Search for the cell housing the specified text and yield its (x, y) center coordinate. 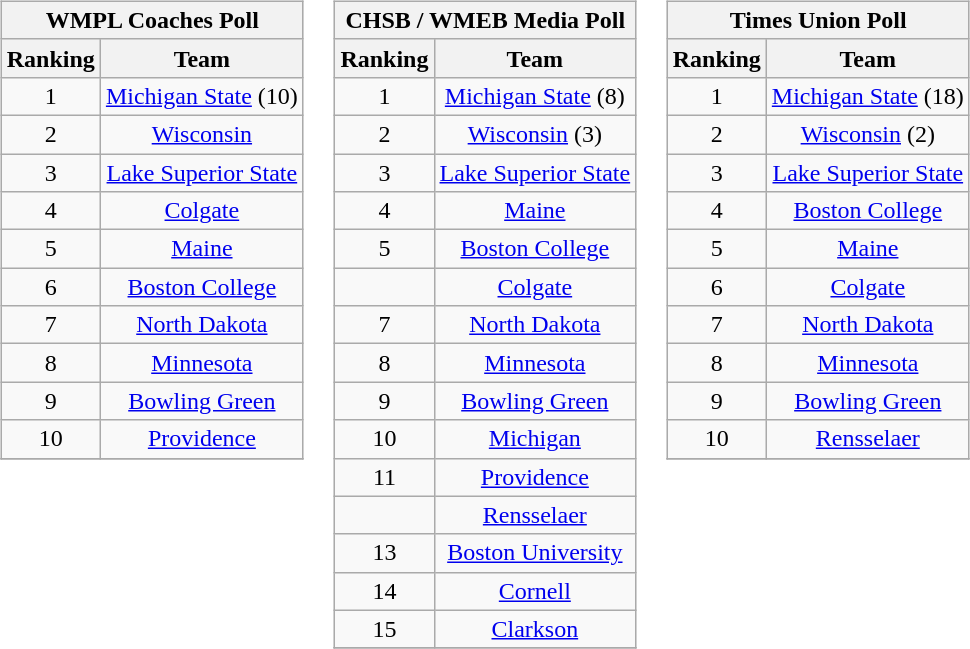
Michigan State (18) (868, 96)
15 (384, 629)
Clarkson (535, 629)
Michigan State (10) (202, 96)
Michigan State (8) (535, 96)
Times Union Poll (818, 20)
Cornell (535, 591)
CHSB / WMEB Media Poll (486, 20)
13 (384, 553)
WMPL Coaches Poll (152, 20)
Wisconsin (3) (535, 134)
Boston University (535, 553)
Wisconsin (2) (868, 134)
11 (384, 477)
14 (384, 591)
Michigan (535, 439)
Wisconsin (202, 134)
